Provide the (X, Y) coordinate of the cell's center where the given text is located.  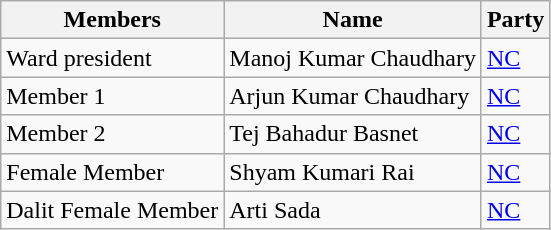
Name (353, 20)
Party (515, 20)
Tej Bahadur Basnet (353, 134)
Members (112, 20)
Shyam Kumari Rai (353, 172)
Arjun Kumar Chaudhary (353, 96)
Ward president (112, 58)
Member 2 (112, 134)
Arti Sada (353, 210)
Female Member (112, 172)
Member 1 (112, 96)
Manoj Kumar Chaudhary (353, 58)
Dalit Female Member (112, 210)
